Output the [x, y] coordinate of the center of the cell containing the given text.  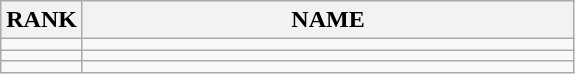
RANK [42, 20]
NAME [328, 20]
